Provide the (x, y) coordinate of the cell's center where the given text is located.  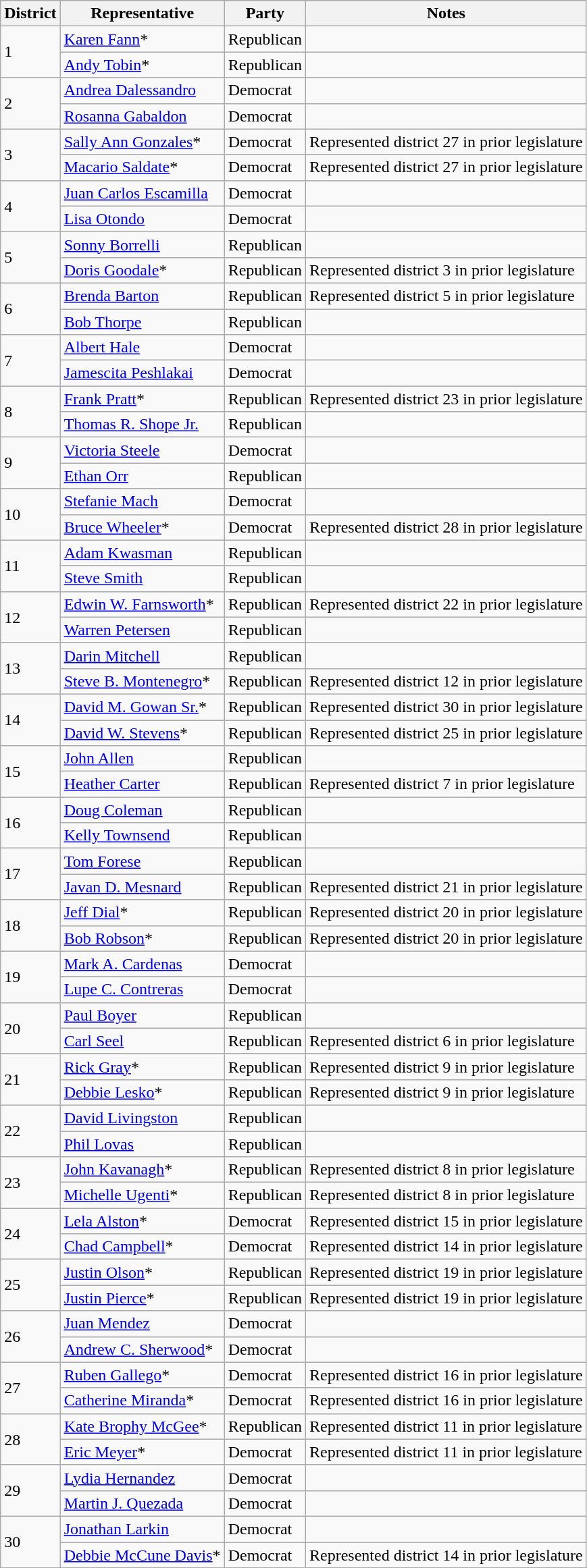
21 (30, 1079)
John Kavanagh* (142, 1170)
Represented district 22 in prior legislature (446, 604)
Doris Goodale* (142, 270)
3 (30, 155)
Thomas R. Shope Jr. (142, 425)
9 (30, 463)
Kate Brophy McGee* (142, 1426)
Represented district 23 in prior legislature (446, 399)
Debbie McCune Davis* (142, 1555)
Bob Robson* (142, 938)
7 (30, 360)
Javan D. Mesnard (142, 887)
Bruce Wheeler* (142, 527)
Andrew C. Sherwood* (142, 1349)
15 (30, 772)
Steve Smith (142, 578)
4 (30, 206)
Lupe C. Contreras (142, 990)
Catherine Miranda* (142, 1401)
Carl Seel (142, 1041)
19 (30, 977)
Lydia Hernandez (142, 1478)
12 (30, 617)
25 (30, 1285)
Doug Coleman (142, 810)
Steve B. Montenegro* (142, 681)
28 (30, 1439)
Phil Lovas (142, 1144)
6 (30, 308)
Represented district 21 in prior legislature (446, 887)
29 (30, 1490)
24 (30, 1234)
Warren Petersen (142, 630)
Represented district 15 in prior legislature (446, 1221)
Edwin W. Farnsworth* (142, 604)
5 (30, 257)
Ethan Orr (142, 476)
Heather Carter (142, 784)
14 (30, 720)
David Livingston (142, 1118)
Kelly Townsend (142, 836)
Jeff Dial* (142, 913)
18 (30, 925)
Sally Ann Gonzales* (142, 142)
Rick Gray* (142, 1066)
Juan Carlos Escamilla (142, 193)
Represented district 30 in prior legislature (446, 707)
Representative (142, 13)
Justin Olson* (142, 1272)
16 (30, 823)
Albert Hale (142, 348)
23 (30, 1183)
Michelle Ugenti* (142, 1195)
Rosanna Gabaldon (142, 116)
Mark A. Cardenas (142, 964)
13 (30, 668)
Represented district 3 in prior legislature (446, 270)
Frank Pratt* (142, 399)
11 (30, 566)
Ruben Gallego* (142, 1375)
Tom Forese (142, 861)
2 (30, 103)
Justin Pierce* (142, 1298)
8 (30, 412)
Darin Mitchell (142, 655)
Debbie Lesko* (142, 1092)
30 (30, 1542)
Jamescita Peshlakai (142, 373)
1 (30, 52)
Macario Saldate* (142, 167)
Lisa Otondo (142, 219)
Represented district 25 in prior legislature (446, 732)
Jonathan Larkin (142, 1529)
Paul Boyer (142, 1015)
27 (30, 1388)
26 (30, 1336)
Represented district 28 in prior legislature (446, 527)
John Allen (142, 759)
Represented district 7 in prior legislature (446, 784)
Karen Fann* (142, 39)
Sonny Borrelli (142, 244)
Represented district 12 in prior legislature (446, 681)
Victoria Steele (142, 450)
Adam Kwasman (142, 553)
17 (30, 874)
Stefanie Mach (142, 502)
Eric Meyer* (142, 1452)
Andrea Dalessandro (142, 90)
Represented district 6 in prior legislature (446, 1041)
22 (30, 1131)
David M. Gowan Sr.* (142, 707)
20 (30, 1028)
Andy Tobin* (142, 65)
Party (265, 13)
Brenda Barton (142, 296)
Martin J. Quezada (142, 1503)
David W. Stevens* (142, 732)
Notes (446, 13)
Juan Mendez (142, 1324)
Represented district 5 in prior legislature (446, 296)
Lela Alston* (142, 1221)
Chad Campbell* (142, 1247)
Bob Thorpe (142, 322)
10 (30, 514)
District (30, 13)
